Locate the cell with the specified text and output its (x, y) center coordinate. 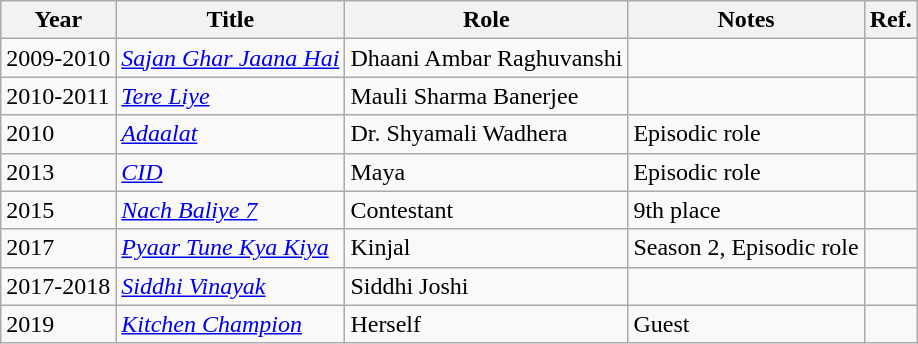
Year (58, 20)
Kitchen Champion (230, 324)
2017-2018 (58, 286)
9th place (746, 210)
Siddhi Joshi (486, 286)
2013 (58, 172)
Title (230, 20)
Season 2, Episodic role (746, 248)
Siddhi Vinayak (230, 286)
Ref. (890, 20)
Kinjal (486, 248)
Dr. Shyamali Wadhera (486, 134)
2019 (58, 324)
Tere Liye (230, 96)
Adaalat (230, 134)
Nach Baliye 7 (230, 210)
Mauli Sharma Banerjee (486, 96)
2017 (58, 248)
Guest (746, 324)
Pyaar Tune Kya Kiya (230, 248)
Dhaani Ambar Raghuvanshi (486, 58)
Role (486, 20)
Herself (486, 324)
Contestant (486, 210)
Sajan Ghar Jaana Hai (230, 58)
Maya (486, 172)
2010 (58, 134)
2015 (58, 210)
Notes (746, 20)
2009-2010 (58, 58)
CID (230, 172)
2010-2011 (58, 96)
